Pinpoint the cell where the given text exists, returning its [X, Y] midpoint coordinate. 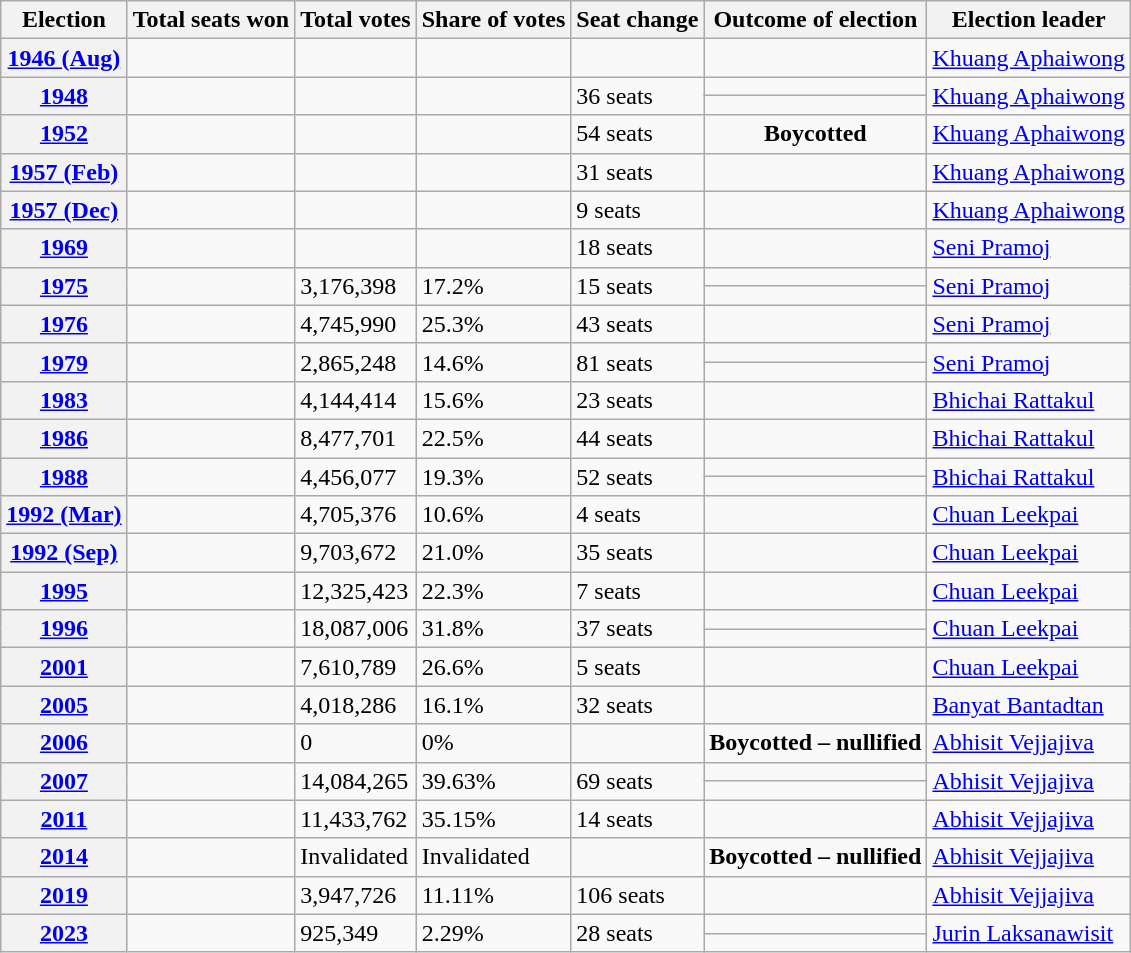
14 seats [638, 819]
25.3% [494, 324]
9 seats [638, 210]
11.11% [494, 895]
1957 (Feb) [64, 172]
Outcome of election [816, 20]
2,865,248 [356, 362]
35 seats [638, 553]
19.3% [494, 477]
Seat change [638, 20]
35.15% [494, 819]
37 seats [638, 629]
1969 [64, 248]
1952 [64, 134]
Election [64, 20]
28 seats [638, 933]
2006 [64, 743]
15 seats [638, 286]
17.2% [494, 286]
8,477,701 [356, 438]
39.63% [494, 781]
2001 [64, 667]
7,610,789 [356, 667]
106 seats [638, 895]
1976 [64, 324]
23 seats [638, 400]
12,325,423 [356, 591]
Jurin Laksanawisit [1029, 933]
Election leader [1029, 20]
2023 [64, 933]
43 seats [638, 324]
2.29% [494, 933]
31.8% [494, 629]
1986 [64, 438]
21.0% [494, 553]
4,456,077 [356, 477]
18 seats [638, 248]
1996 [64, 629]
1983 [64, 400]
44 seats [638, 438]
3,947,726 [356, 895]
1995 [64, 591]
4 seats [638, 515]
2011 [64, 819]
52 seats [638, 477]
22.3% [494, 591]
9,703,672 [356, 553]
54 seats [638, 134]
1992 (Sep) [64, 553]
1957 (Dec) [64, 210]
Boycotted [816, 134]
Total votes [356, 20]
22.5% [494, 438]
14,084,265 [356, 781]
4,018,286 [356, 705]
26.6% [494, 667]
1992 (Mar) [64, 515]
15.6% [494, 400]
18,087,006 [356, 629]
1946 (Aug) [64, 58]
4,745,990 [356, 324]
14.6% [494, 362]
2005 [64, 705]
1979 [64, 362]
81 seats [638, 362]
16.1% [494, 705]
Banyat Bantadtan [1029, 705]
925,349 [356, 933]
0% [494, 743]
2014 [64, 857]
32 seats [638, 705]
11,433,762 [356, 819]
0 [356, 743]
3,176,398 [356, 286]
7 seats [638, 591]
69 seats [638, 781]
31 seats [638, 172]
4,144,414 [356, 400]
1988 [64, 477]
Total seats won [211, 20]
1948 [64, 96]
2019 [64, 895]
36 seats [638, 96]
Share of votes [494, 20]
4,705,376 [356, 515]
1975 [64, 286]
2007 [64, 781]
10.6% [494, 515]
5 seats [638, 667]
